Pinpoint the cell where the given text exists, returning its (x, y) midpoint coordinate. 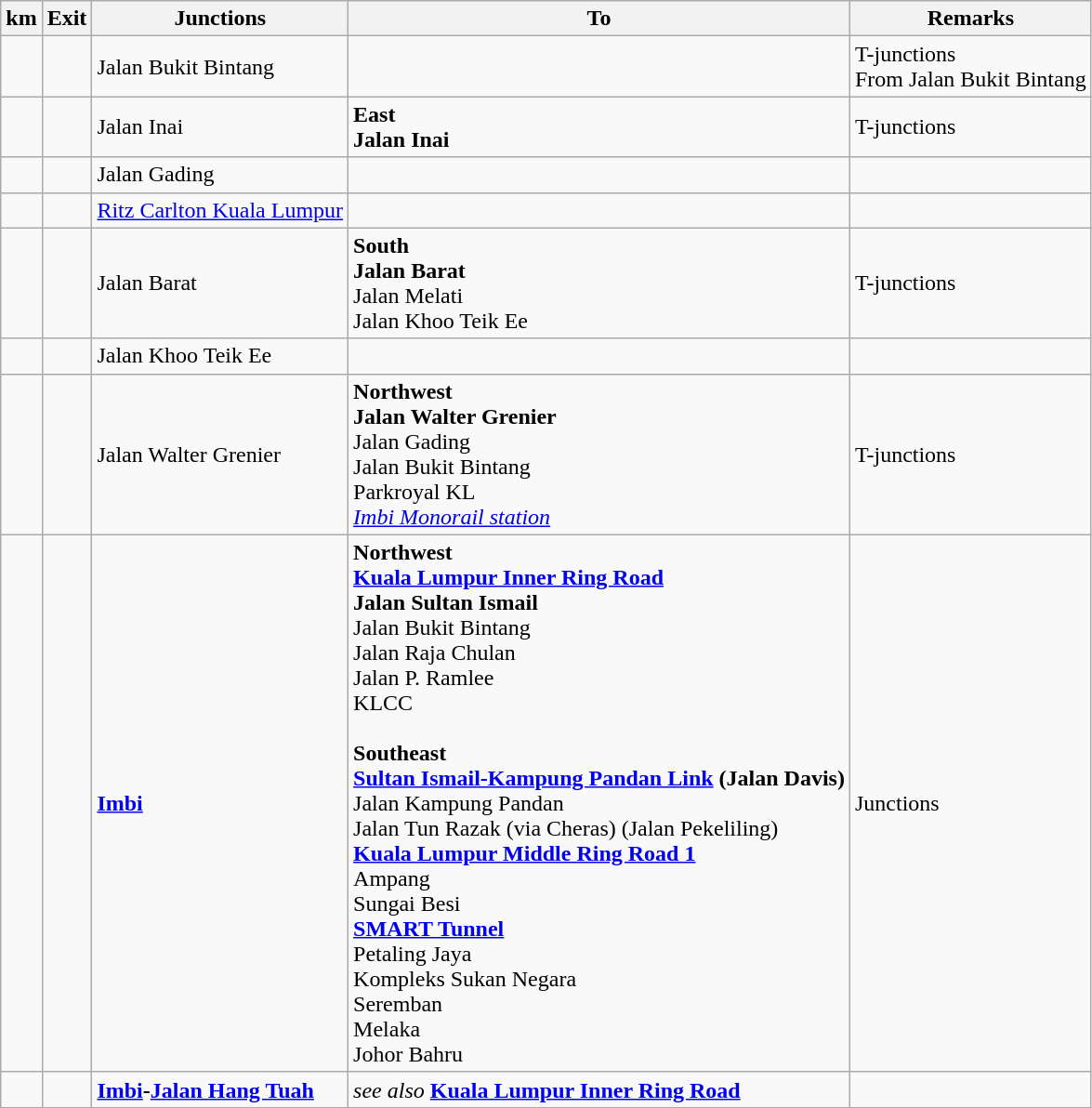
Jalan Khoo Teik Ee (220, 356)
Imbi-Jalan Hang Tuah (220, 1089)
Jalan Walter Grenier (220, 454)
NorthwestJalan Walter GrenierJalan GadingJalan Bukit BintangParkroyal KL Imbi Monorail station (599, 454)
Ritz Carlton Kuala Lumpur (220, 210)
Remarks (970, 19)
Exit (67, 19)
Jalan Inai (220, 126)
km (21, 19)
Jalan Barat (220, 283)
Jalan Bukit Bintang (220, 67)
SouthJalan BaratJalan MelatiJalan Khoo Teik Ee (599, 283)
To (599, 19)
EastJalan Inai (599, 126)
Imbi (220, 803)
see also Kuala Lumpur Inner Ring Road (599, 1089)
Jalan Gading (220, 175)
T-junctionsFrom Jalan Bukit Bintang (970, 67)
